Search for the cell housing the specified text and yield its [X, Y] center coordinate. 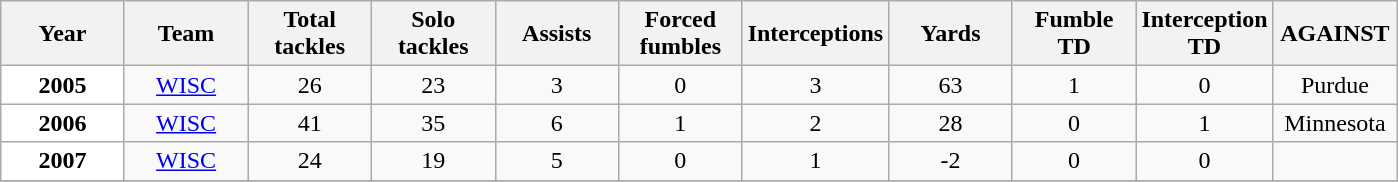
41 [310, 123]
2006 [63, 123]
Purdue [1335, 85]
2005 [63, 85]
Forced fumbles [681, 34]
Fumble TD [1074, 34]
24 [310, 161]
19 [433, 161]
6 [557, 123]
Year [63, 34]
-2 [951, 161]
Solo tackles [433, 34]
Total tackles [310, 34]
Interceptions [816, 34]
63 [951, 85]
Minnesota [1335, 123]
2 [816, 123]
5 [557, 161]
Interception TD [1204, 34]
28 [951, 123]
AGAINST [1335, 34]
26 [310, 85]
Assists [557, 34]
2007 [63, 161]
Yards [951, 34]
35 [433, 123]
23 [433, 85]
Team [186, 34]
